Output the (X, Y) coordinate of the center of the cell containing the given text.  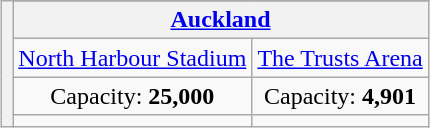
Capacity: 25,000 (132, 96)
Auckland (220, 20)
Capacity: 4,901 (340, 96)
North Harbour Stadium (132, 58)
The Trusts Arena (340, 58)
